Extract the [X, Y] coordinate from the center of the cell holding the provided text.  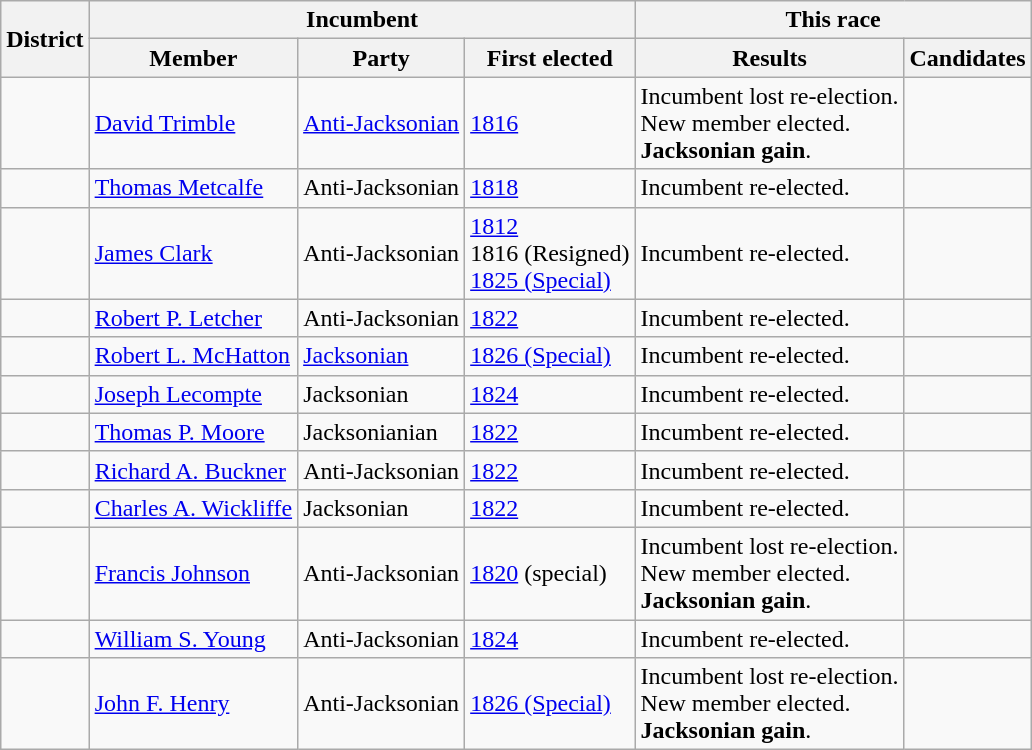
This race [833, 20]
Jacksonianian [382, 432]
Joseph Lecompte [193, 394]
District [45, 39]
John F. Henry [193, 704]
Robert P. Letcher [193, 318]
Robert L. McHatton [193, 356]
William S. Young [193, 639]
Incumbent [362, 20]
1816 [550, 123]
James Clark [193, 253]
Party [382, 58]
18121816 (Resigned)1825 (Special) [550, 253]
Charles A. Wickliffe [193, 508]
Candidates [968, 58]
Richard A. Buckner [193, 470]
Member [193, 58]
1820 (special) [550, 573]
David Trimble [193, 123]
Thomas P. Moore [193, 432]
Results [770, 58]
1818 [550, 188]
Thomas Metcalfe [193, 188]
Francis Johnson [193, 573]
First elected [550, 58]
